Find where the given text appears and provide that cell's center as (x, y) coordinate. 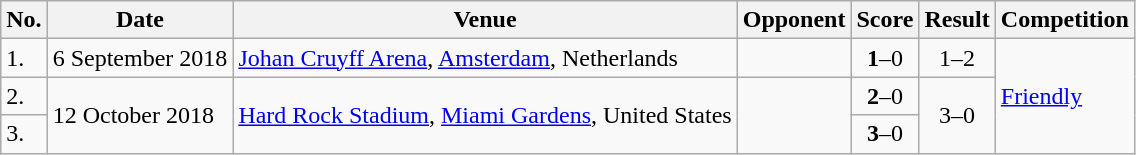
Hard Rock Stadium, Miami Gardens, United States (485, 115)
1. (24, 58)
12 October 2018 (140, 115)
No. (24, 20)
2–0 (885, 96)
Date (140, 20)
1–2 (957, 58)
6 September 2018 (140, 58)
Friendly (1064, 96)
Score (885, 20)
Venue (485, 20)
2. (24, 96)
Result (957, 20)
Competition (1064, 20)
1–0 (885, 58)
3. (24, 134)
Johan Cruyff Arena, Amsterdam, Netherlands (485, 58)
Opponent (794, 20)
